Return (X, Y) of the center of cell containing provided text 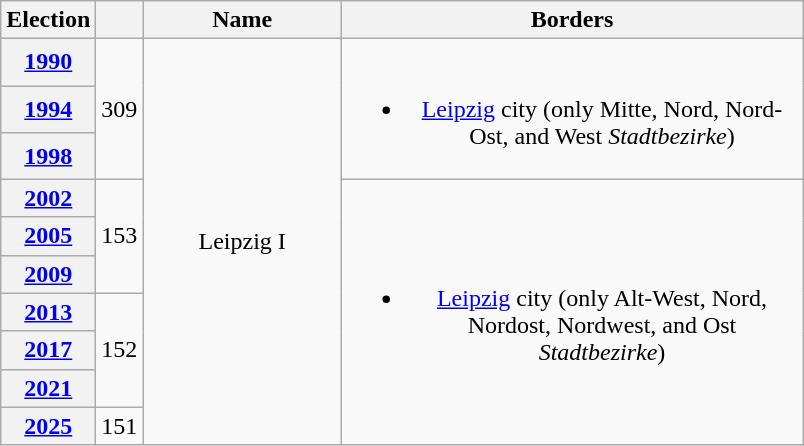
Leipzig city (only Alt-West, Nord, Nordost, Nordwest, and Ost Stadtbezirke) (572, 312)
151 (120, 426)
2002 (48, 198)
309 (120, 109)
2017 (48, 350)
2021 (48, 388)
1990 (48, 62)
Leipzig I (242, 242)
Election (48, 20)
2005 (48, 236)
2013 (48, 312)
Leipzig city (only Mitte, Nord, Nord-Ost, and West Stadtbezirke) (572, 109)
2025 (48, 426)
1994 (48, 110)
1998 (48, 156)
153 (120, 236)
152 (120, 350)
Name (242, 20)
2009 (48, 274)
Borders (572, 20)
